Identify which cell holds the provided text, then report its (X, Y) central coordinate. 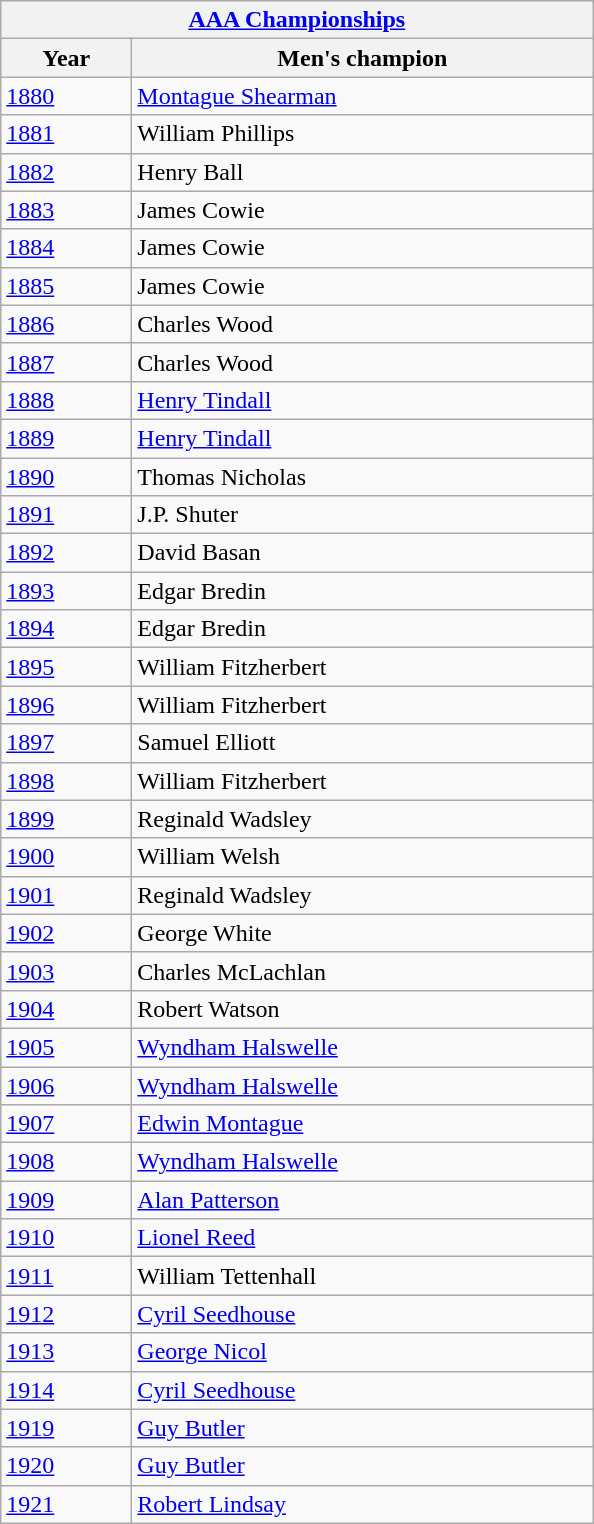
1919 (66, 1428)
1899 (66, 819)
1889 (66, 438)
Henry Ball (362, 172)
1900 (66, 857)
Thomas Nicholas (362, 477)
1906 (66, 1085)
J.P. Shuter (362, 515)
1905 (66, 1047)
1893 (66, 591)
Alan Patterson (362, 1200)
1884 (66, 248)
George Nicol (362, 1352)
1907 (66, 1124)
1881 (66, 134)
AAA Championships (297, 20)
William Phillips (362, 134)
1886 (66, 324)
1898 (66, 781)
1880 (66, 96)
1904 (66, 1009)
1885 (66, 286)
Charles McLachlan (362, 971)
1912 (66, 1314)
George White (362, 933)
1883 (66, 210)
Montague Shearman (362, 96)
1895 (66, 667)
1894 (66, 629)
1888 (66, 400)
1882 (66, 172)
Samuel Elliott (362, 743)
1887 (66, 362)
1891 (66, 515)
1914 (66, 1390)
1910 (66, 1238)
1892 (66, 553)
William Tettenhall (362, 1276)
1921 (66, 1504)
Robert Watson (362, 1009)
1909 (66, 1200)
William Welsh (362, 857)
1908 (66, 1162)
Edwin Montague (362, 1124)
1901 (66, 895)
1890 (66, 477)
1920 (66, 1466)
Robert Lindsay (362, 1504)
1911 (66, 1276)
1896 (66, 705)
1902 (66, 933)
David Basan (362, 553)
Year (66, 58)
1903 (66, 971)
Lionel Reed (362, 1238)
Men's champion (362, 58)
1897 (66, 743)
1913 (66, 1352)
